Capture the cell that displays the provided text and extract its (X, Y) central coordinate. 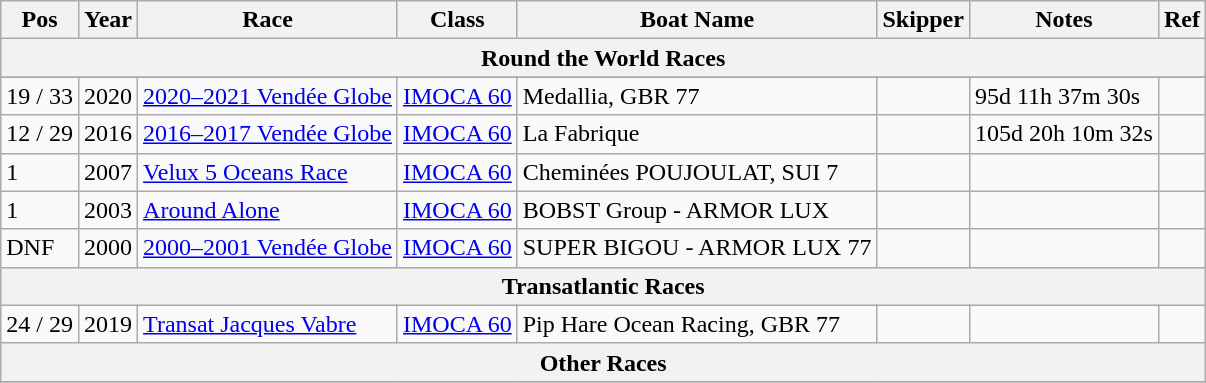
Transatlantic Races (604, 286)
2003 (108, 210)
DNF (40, 248)
2020 (108, 96)
Transat Jacques Vabre (268, 324)
Pos (40, 20)
2019 (108, 324)
SUPER BIGOU - ARMOR LUX 77 (697, 248)
2016 (108, 134)
2016–2017 Vendée Globe (268, 134)
Medallia, GBR 77 (697, 96)
Around Alone (268, 210)
Race (268, 20)
Year (108, 20)
Notes (1064, 20)
12 / 29 (40, 134)
24 / 29 (40, 324)
Class (457, 20)
2007 (108, 172)
La Fabrique (697, 134)
Ref (1182, 20)
95d 11h 37m 30s (1064, 96)
Pip Hare Ocean Racing, GBR 77 (697, 324)
Round the World Races (604, 58)
Cheminées POUJOULAT, SUI 7 (697, 172)
2000 (108, 248)
2020–2021 Vendée Globe (268, 96)
Skipper (923, 20)
2000–2001 Vendée Globe (268, 248)
105d 20h 10m 32s (1064, 134)
Velux 5 Oceans Race (268, 172)
19 / 33 (40, 96)
Boat Name (697, 20)
Other Races (604, 362)
BOBST Group - ARMOR LUX (697, 210)
